Capture the cell that displays the provided text and extract its (x, y) central coordinate. 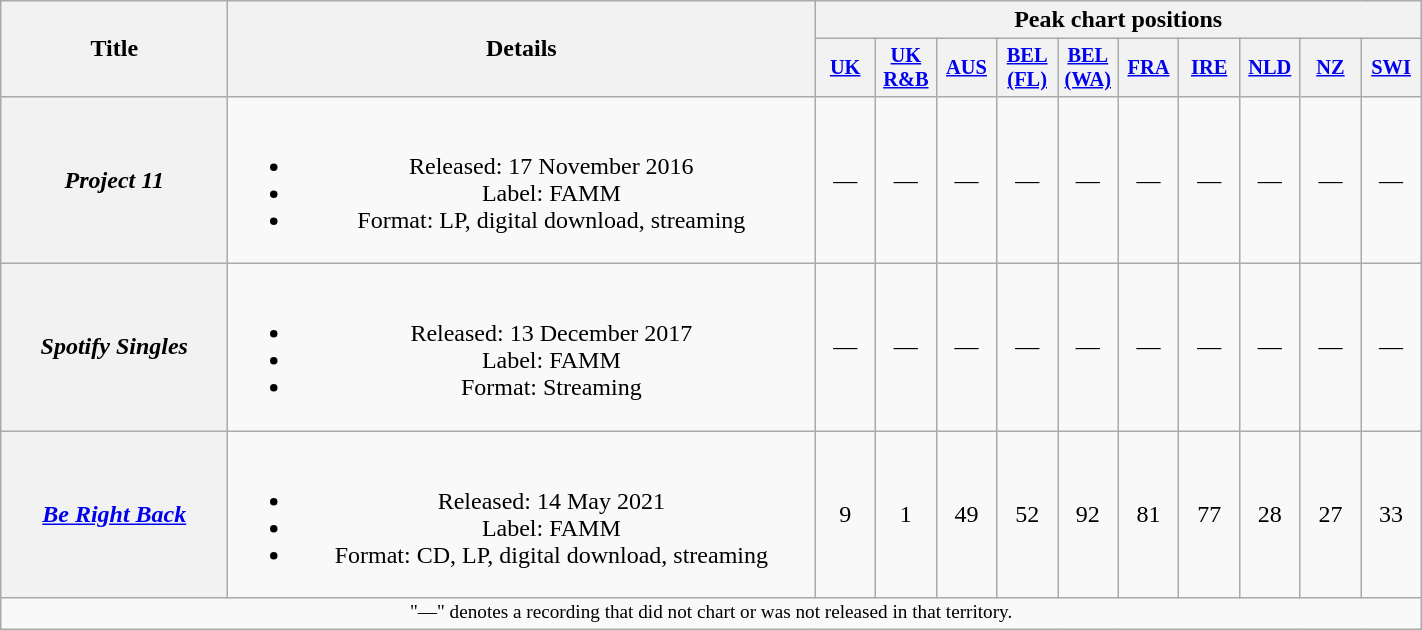
AUS (966, 68)
UK (846, 68)
Title (114, 49)
BEL(FL) (1028, 68)
FRA (1148, 68)
49 (966, 514)
Released: 13 December 2017Label: FAMMFormat: Streaming (522, 348)
28 (1270, 514)
NLD (1270, 68)
92 (1088, 514)
Spotify Singles (114, 348)
UKR&B (906, 68)
33 (1392, 514)
Be Right Back (114, 514)
SWI (1392, 68)
77 (1210, 514)
Peak chart positions (1118, 20)
27 (1330, 514)
IRE (1210, 68)
1 (906, 514)
"—" denotes a recording that did not chart or was not released in that territory. (712, 614)
Project 11 (114, 180)
Details (522, 49)
Released: 17 November 2016Label: FAMMFormat: LP, digital download, streaming (522, 180)
BEL(WA) (1088, 68)
81 (1148, 514)
52 (1028, 514)
Released: 14 May 2021Label: FAMMFormat: CD, LP, digital download, streaming (522, 514)
NZ (1330, 68)
9 (846, 514)
